Detect which cell encompasses the target text, then output its (x, y) center coordinate. 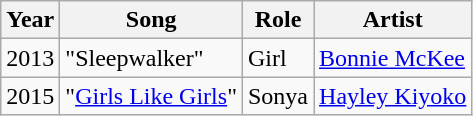
"Sleepwalker" (152, 58)
"Girls Like Girls" (152, 96)
Song (152, 20)
Artist (393, 20)
2015 (30, 96)
Year (30, 20)
Sonya (278, 96)
Bonnie McKee (393, 58)
Girl (278, 58)
Role (278, 20)
2013 (30, 58)
Hayley Kiyoko (393, 96)
